From the cell containing the given text, extract its center point as (X, Y) coordinate. 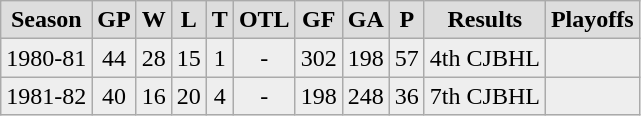
44 (114, 58)
Playoffs (592, 20)
15 (188, 58)
GA (366, 20)
Season (46, 20)
W (154, 20)
28 (154, 58)
20 (188, 96)
302 (318, 58)
4th CJBHL (484, 58)
1981-82 (46, 96)
40 (114, 96)
248 (366, 96)
P (406, 20)
16 (154, 96)
L (188, 20)
GF (318, 20)
OTL (264, 20)
GP (114, 20)
1 (220, 58)
1980-81 (46, 58)
57 (406, 58)
T (220, 20)
4 (220, 96)
Results (484, 20)
36 (406, 96)
7th CJBHL (484, 96)
